Pinpoint the cell where the given text exists, returning its (X, Y) midpoint coordinate. 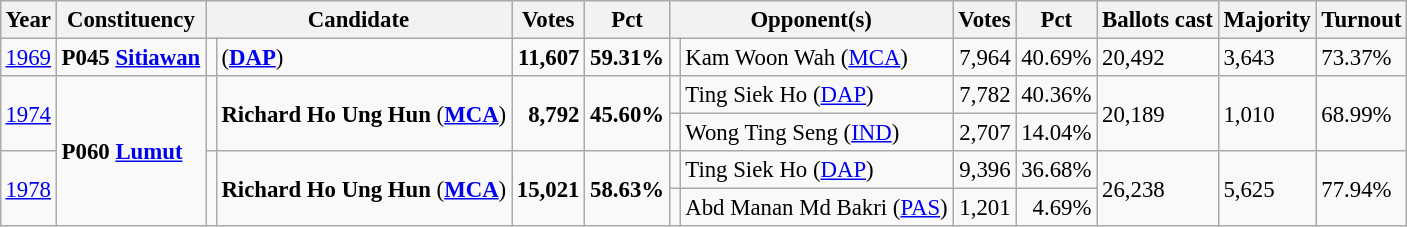
9,396 (984, 170)
1969 (28, 57)
1974 (28, 114)
Year (28, 20)
7,964 (984, 57)
26,238 (1158, 188)
2,707 (984, 133)
59.31% (628, 57)
Turnout (1362, 20)
Constituency (130, 20)
8,792 (548, 114)
Ballots cast (1158, 20)
40.36% (1056, 95)
7,782 (984, 95)
15,021 (548, 188)
3,643 (1267, 57)
5,625 (1267, 188)
4.69% (1056, 208)
68.99% (1362, 114)
P045 Sitiawan (130, 57)
Candidate (359, 20)
77.94% (1362, 188)
P060 Lumut (130, 151)
36.68% (1056, 170)
1978 (28, 188)
1,201 (984, 208)
1,010 (1267, 114)
Wong Ting Seng (IND) (816, 133)
14.04% (1056, 133)
Opponent(s) (811, 20)
45.60% (628, 114)
Majority (1267, 20)
20,189 (1158, 114)
(DAP) (364, 57)
20,492 (1158, 57)
11,607 (548, 57)
73.37% (1362, 57)
58.63% (628, 188)
Kam Woon Wah (MCA) (816, 57)
40.69% (1056, 57)
Abd Manan Md Bakri (PAS) (816, 208)
